Extract the [x, y] coordinate from the center of the cell holding the provided text.  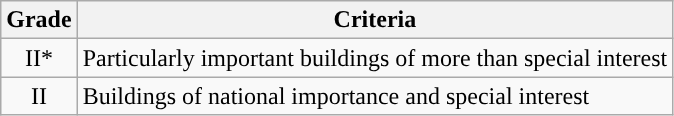
Grade [39, 20]
II [39, 96]
Criteria [375, 20]
Particularly important buildings of more than special interest [375, 58]
II* [39, 58]
Buildings of national importance and special interest [375, 96]
